Detect which cell encompasses the target text, then output its [X, Y] center coordinate. 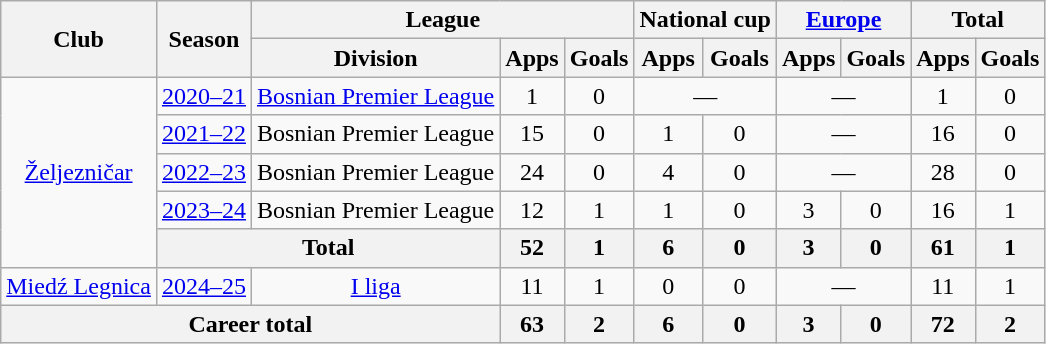
2022–23 [204, 172]
2020–21 [204, 96]
Career total [250, 324]
12 [532, 210]
2021–22 [204, 134]
Željezničar [79, 172]
28 [943, 172]
2024–25 [204, 286]
Season [204, 39]
52 [532, 248]
Miedź Legnica [79, 286]
61 [943, 248]
24 [532, 172]
Europe [843, 20]
Division [375, 58]
63 [532, 324]
4 [668, 172]
15 [532, 134]
72 [943, 324]
National cup [705, 20]
2023–24 [204, 210]
League [442, 20]
Club [79, 39]
I liga [375, 286]
